Search for the cell housing the specified text and yield its (x, y) center coordinate. 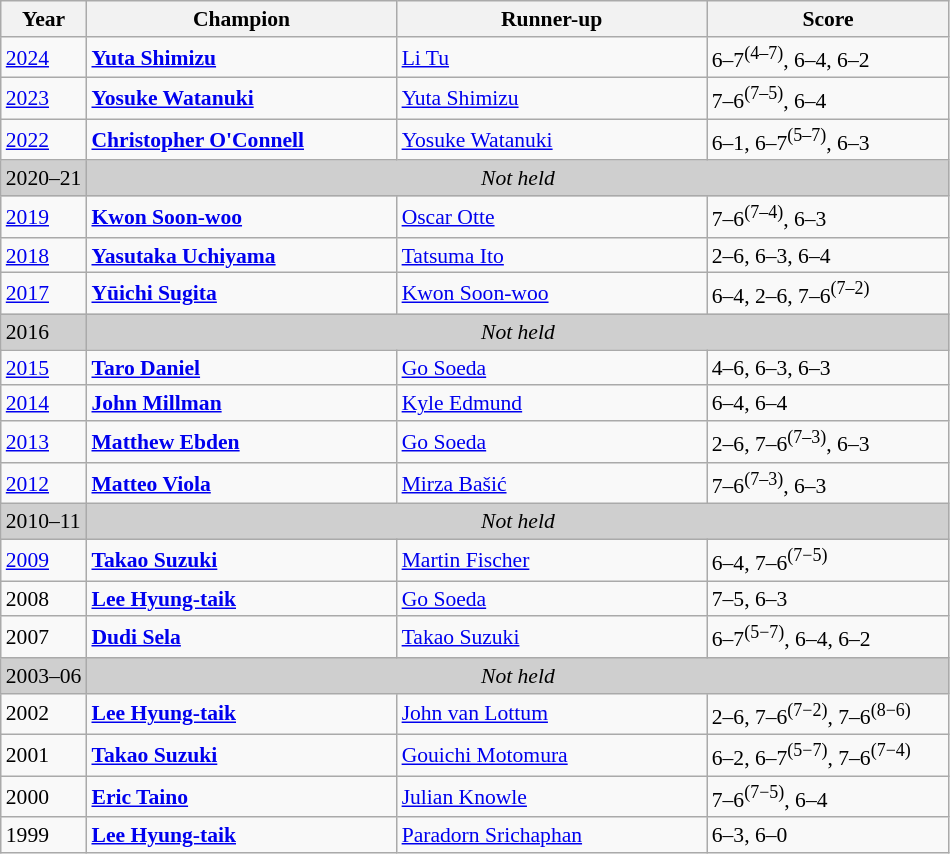
2017 (44, 294)
7–6(7–3), 6–3 (828, 484)
2–6, 6–3, 6–4 (828, 256)
6–4, 6–4 (828, 404)
Score (828, 19)
6–4, 7–6(7−5) (828, 560)
Christopher O'Connell (241, 140)
6–4, 2–6, 7–6(7–2) (828, 294)
6–1, 6–7(5–7), 6–3 (828, 140)
2016 (44, 333)
John Millman (241, 404)
2019 (44, 216)
Yūichi Sugita (241, 294)
2000 (44, 796)
7–6(7–4), 6–3 (828, 216)
Yasutaka Uchiyama (241, 256)
Champion (241, 19)
6–7(4–7), 6–4, 6–2 (828, 58)
2022 (44, 140)
6–7(5−7), 6–4, 6–2 (828, 638)
7–6(7–5), 6–4 (828, 98)
2009 (44, 560)
Martin Fischer (552, 560)
2–6, 7–6(7–3), 6–3 (828, 442)
2015 (44, 368)
2023 (44, 98)
2020–21 (44, 179)
2018 (44, 256)
2012 (44, 484)
2008 (44, 599)
Taro Daniel (241, 368)
Year (44, 19)
4–6, 6–3, 6–3 (828, 368)
2002 (44, 714)
Matthew Ebden (241, 442)
Oscar Otte (552, 216)
7–5, 6–3 (828, 599)
Mirza Bašić (552, 484)
2003–06 (44, 676)
2010–11 (44, 522)
Kyle Edmund (552, 404)
6–2, 6–7(5−7), 7–6(7−4) (828, 756)
Matteo Viola (241, 484)
6–3, 6–0 (828, 836)
Runner-up (552, 19)
John van Lottum (552, 714)
Paradorn Srichaphan (552, 836)
7–6(7−5), 6–4 (828, 796)
Dudi Sela (241, 638)
Gouichi Motomura (552, 756)
2014 (44, 404)
Li Tu (552, 58)
Tatsuma Ito (552, 256)
2013 (44, 442)
2–6, 7–6(7−2), 7–6(8−6) (828, 714)
Eric Taino (241, 796)
2007 (44, 638)
2001 (44, 756)
1999 (44, 836)
Julian Knowle (552, 796)
2024 (44, 58)
